Find where the given text appears and provide that cell's center as (x, y) coordinate. 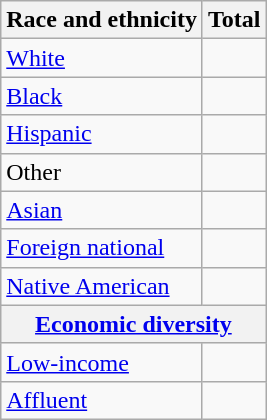
Race and ethnicity (102, 20)
Other (102, 172)
Affluent (102, 400)
White (102, 58)
Native American (102, 286)
Total (234, 20)
Hispanic (102, 134)
Low-income (102, 362)
Black (102, 96)
Economic diversity (134, 324)
Foreign national (102, 248)
Asian (102, 210)
